Locate the cell with the specified text and output its [x, y] center coordinate. 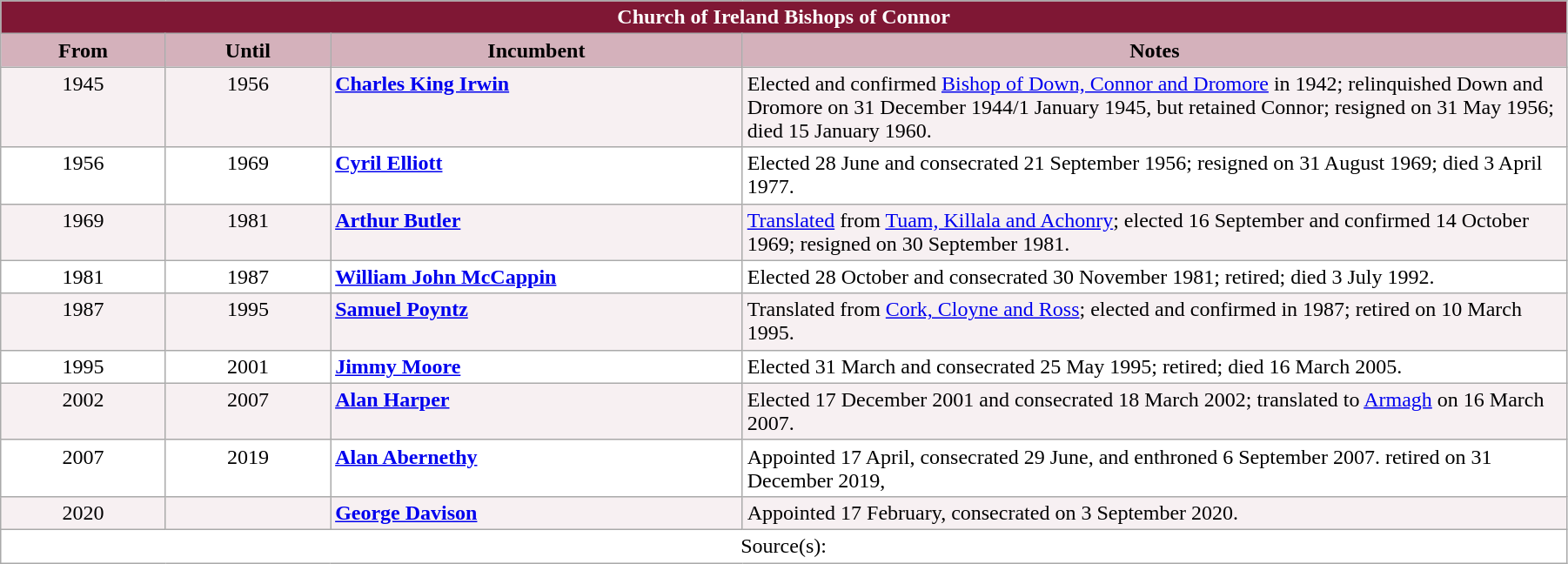
Elected 28 June and consecrated 21 September 1956; resigned on 31 August 1969; died 3 April 1977. [1154, 176]
Appointed 17 February, consecrated on 3 September 2020. [1154, 513]
Appointed 17 April, consecrated 29 June, and enthroned 6 September 2007. retired on 31 December 2019, [1154, 468]
Arthur Butler [537, 232]
Translated from Cork, Cloyne and Ross; elected and confirmed in 1987; retired on 10 March 1995. [1154, 322]
Jimmy Moore [537, 366]
Source(s): [784, 546]
Samuel Poyntz [537, 322]
William John McCappin [537, 277]
George Davison [537, 513]
Alan Harper [537, 411]
2020 [84, 513]
Church of Ireland Bishops of Connor [784, 17]
Alan Abernethy [537, 468]
From [84, 50]
Notes [1154, 50]
Elected 17 December 2001 and consecrated 18 March 2002; translated to Armagh on 16 March 2007. [1154, 411]
Until [247, 50]
Elected 28 October and consecrated 30 November 1981; retired; died 3 July 1992. [1154, 277]
2002 [84, 411]
Translated from Tuam, Killala and Achonry; elected 16 September and confirmed 14 October 1969; resigned on 30 September 1981. [1154, 232]
2019 [247, 468]
1945 [84, 107]
Incumbent [537, 50]
Elected 31 March and consecrated 25 May 1995; retired; died 16 March 2005. [1154, 366]
Cyril Elliott [537, 176]
Charles King Irwin [537, 107]
2001 [247, 366]
